Provide the (x, y) coordinate of the cell's center where the given text is located.  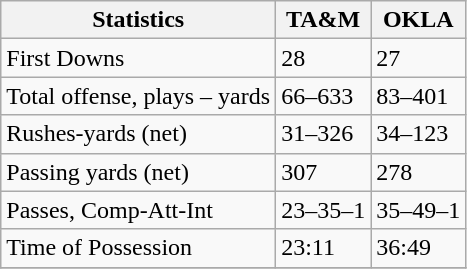
Time of Possession (138, 248)
27 (418, 58)
Total offense, plays – yards (138, 96)
35–49–1 (418, 210)
Rushes-yards (net) (138, 134)
83–401 (418, 96)
31–326 (324, 134)
34–123 (418, 134)
Statistics (138, 20)
OKLA (418, 20)
36:49 (418, 248)
23–35–1 (324, 210)
278 (418, 172)
307 (324, 172)
23:11 (324, 248)
28 (324, 58)
TA&M (324, 20)
First Downs (138, 58)
66–633 (324, 96)
Passing yards (net) (138, 172)
Passes, Comp-Att-Int (138, 210)
